Detect which cell encompasses the target text, then output its [X, Y] center coordinate. 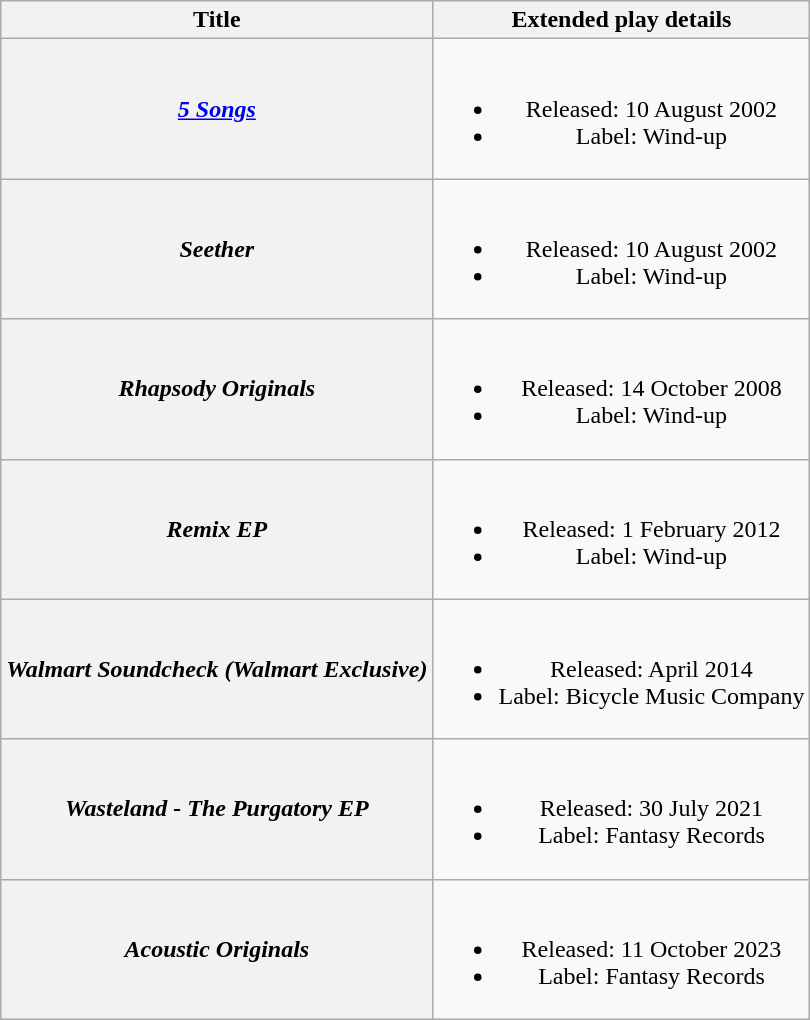
Wasteland - The Purgatory EP [217, 809]
Released: 11 October 2023Label: Fantasy Records [622, 949]
Title [217, 20]
Released: 1 February 2012Label: Wind-up [622, 529]
Released: 30 July 2021Label: Fantasy Records [622, 809]
Released: 14 October 2008Label: Wind-up [622, 389]
Seether [217, 249]
5 Songs [217, 109]
Walmart Soundcheck (Walmart Exclusive) [217, 669]
Released: April 2014Label: Bicycle Music Company [622, 669]
Acoustic Originals [217, 949]
Rhapsody Originals [217, 389]
Remix EP [217, 529]
Extended play details [622, 20]
